Find where the given text appears and provide that cell's center as [X, Y] coordinate. 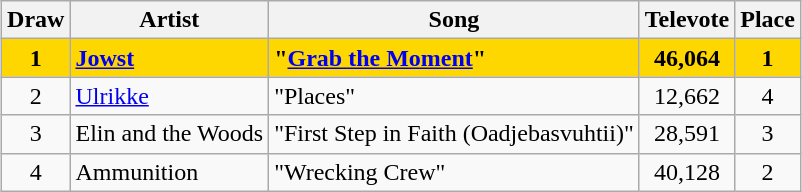
Artist [170, 20]
Song [454, 20]
Televote [686, 20]
Place [768, 20]
"Places" [454, 96]
"Wrecking Crew" [454, 172]
Jowst [170, 58]
"Grab the Moment" [454, 58]
"First Step in Faith (Oadjebasvuhtii)" [454, 134]
28,591 [686, 134]
46,064 [686, 58]
40,128 [686, 172]
Draw [36, 20]
Ammunition [170, 172]
Ulrikke [170, 96]
Elin and the Woods [170, 134]
12,662 [686, 96]
